Identify which cell holds the provided text, then report its (x, y) central coordinate. 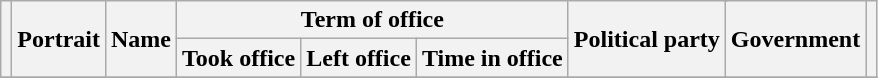
Term of office (373, 20)
Time in office (492, 58)
Name (140, 39)
Political party (646, 39)
Government (795, 39)
Took office (239, 58)
Left office (359, 58)
Portrait (59, 39)
